Capture the cell that displays the provided text and extract its [X, Y] central coordinate. 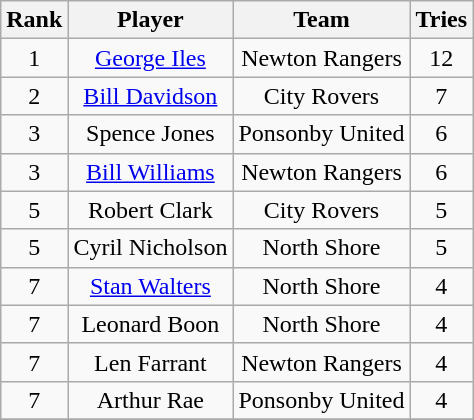
Leonard Boon [150, 324]
Rank [34, 20]
Team [322, 20]
Arthur Rae [150, 400]
Player [150, 20]
Robert Clark [150, 210]
Bill Davidson [150, 96]
Bill Williams [150, 172]
Spence Jones [150, 134]
Tries [442, 20]
Len Farrant [150, 362]
Cyril Nicholson [150, 248]
2 [34, 96]
Stan Walters [150, 286]
1 [34, 58]
12 [442, 58]
George Iles [150, 58]
